Provide the [x, y] coordinate of the cell's center where the given text is located.  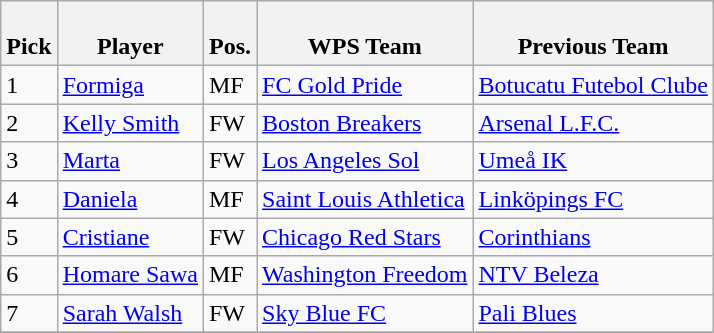
Botucatu Futebol Clube [593, 85]
Linköpings FC [593, 199]
Homare Sawa [130, 275]
Pos. [230, 34]
2 [29, 123]
4 [29, 199]
Sarah Walsh [130, 313]
WPS Team [365, 34]
Marta [130, 161]
6 [29, 275]
Previous Team [593, 34]
Pick [29, 34]
Washington Freedom [365, 275]
Saint Louis Athletica [365, 199]
Sky Blue FC [365, 313]
NTV Beleza [593, 275]
Arsenal L.F.C. [593, 123]
Cristiane [130, 237]
Kelly Smith [130, 123]
5 [29, 237]
Formiga [130, 85]
7 [29, 313]
3 [29, 161]
FC Gold Pride [365, 85]
1 [29, 85]
Chicago Red Stars [365, 237]
Daniela [130, 199]
Umeå IK [593, 161]
Los Angeles Sol [365, 161]
Boston Breakers [365, 123]
Player [130, 34]
Pali Blues [593, 313]
Corinthians [593, 237]
